Find where the given text appears and provide that cell's center as (x, y) coordinate. 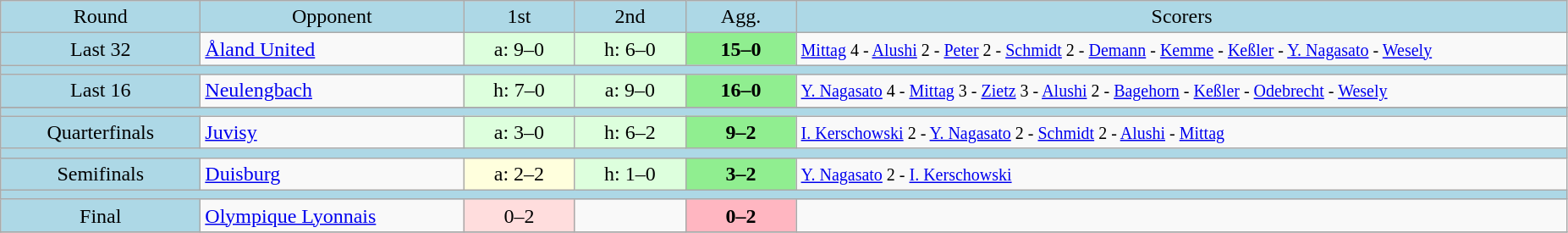
Y. Nagasato 2 - I. Kerschowski (1181, 174)
Agg. (741, 17)
Olympique Lyonnais (332, 215)
h: 6–0 (630, 49)
a: 3–0 (520, 132)
Opponent (332, 17)
9–2 (741, 132)
a: 2–2 (520, 174)
Last 16 (101, 91)
Åland United (332, 49)
Duisburg (332, 174)
Round (101, 17)
15–0 (741, 49)
I. Kerschowski 2 - Y. Nagasato 2 - Schmidt 2 - Alushi - Mittag (1181, 132)
Y. Nagasato 4 - Mittag 3 - Zietz 3 - Alushi 2 - Bagehorn - Keßler - Odebrecht - Wesely (1181, 91)
Final (101, 215)
h: 6–2 (630, 132)
Last 32 (101, 49)
Scorers (1181, 17)
h: 1–0 (630, 174)
3–2 (741, 174)
Neulengbach (332, 91)
Semifinals (101, 174)
1st (520, 17)
h: 7–0 (520, 91)
Mittag 4 - Alushi 2 - Peter 2 - Schmidt 2 - Demann - Kemme - Keßler - Y. Nagasato - Wesely (1181, 49)
Quarterfinals (101, 132)
2nd (630, 17)
16–0 (741, 91)
Juvisy (332, 132)
